Locate the cell with the specified text and output its (X, Y) center coordinate. 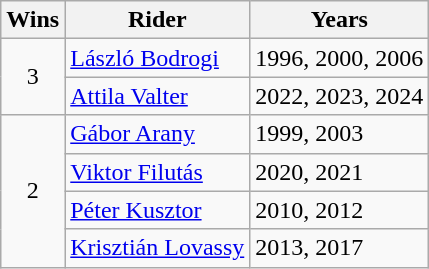
1996, 2000, 2006 (340, 58)
Krisztián Lovassy (158, 248)
2 (33, 191)
2022, 2023, 2024 (340, 96)
2013, 2017 (340, 248)
Years (340, 20)
2010, 2012 (340, 210)
3 (33, 77)
Gábor Arany (158, 134)
1999, 2003 (340, 134)
Péter Kusztor (158, 210)
Attila Valter (158, 96)
Rider (158, 20)
2020, 2021 (340, 172)
László Bodrogi (158, 58)
Viktor Filutás (158, 172)
Wins (33, 20)
